Pinpoint the cell where the given text exists, returning its (x, y) midpoint coordinate. 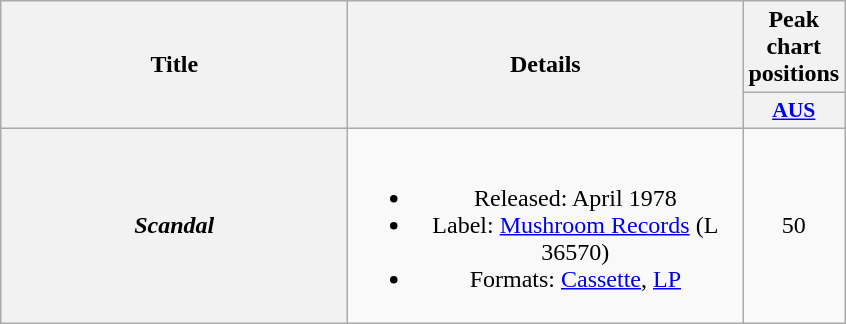
Released: April 1978Label: Mushroom Records (L 36570)Formats: Cassette, LP (546, 225)
Details (546, 65)
AUS (794, 111)
Scandal (174, 225)
Peak chart positions (794, 47)
Title (174, 65)
50 (794, 225)
